Output the [x, y] coordinate of the center of the cell containing the given text.  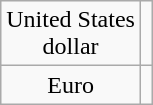
Euro [71, 85]
United Statesdollar [71, 34]
